Scan for the cell matching the given text and deliver its (X, Y) coordinate at center. 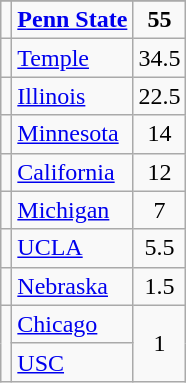
Minnesota (72, 134)
14 (160, 134)
34.5 (160, 58)
55 (160, 20)
5.5 (160, 248)
Chicago (72, 324)
22.5 (160, 96)
Temple (72, 58)
1 (160, 343)
12 (160, 172)
UCLA (72, 248)
Michigan (72, 210)
Illinois (72, 96)
7 (160, 210)
1.5 (160, 286)
Penn State (72, 20)
Nebraska (72, 286)
USC (72, 362)
California (72, 172)
